Provide the [x, y] coordinate of the cell's center where the given text is located.  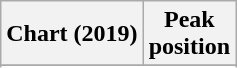
Peakposition [189, 34]
Chart (2019) [72, 34]
